Identify which cell holds the provided text, then report its (X, Y) central coordinate. 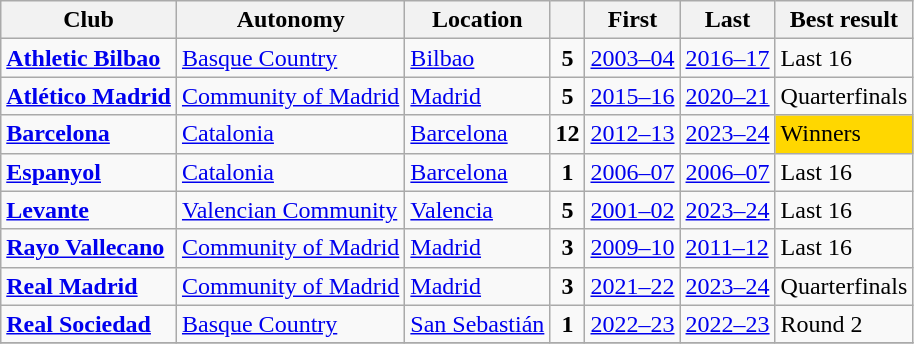
2003–04 (632, 58)
Bilbao (478, 58)
Espanyol (89, 172)
2009–10 (632, 248)
Real Madrid (89, 286)
Best result (844, 20)
Club (89, 20)
2012–13 (632, 134)
Autonomy (290, 20)
Round 2 (844, 324)
2016–17 (728, 58)
San Sebastián (478, 324)
2001–02 (632, 210)
First (632, 20)
2020–21 (728, 96)
Real Sociedad (89, 324)
Valencian Community (290, 210)
Last (728, 20)
Location (478, 20)
2021–22 (632, 286)
Rayo Vallecano (89, 248)
Valencia (478, 210)
Levante (89, 210)
Winners (844, 134)
2015–16 (632, 96)
2011–12 (728, 248)
Athletic Bilbao (89, 58)
12 (568, 134)
Atlético Madrid (89, 96)
